Provide the (X, Y) coordinate of the cell's center where the given text is located.  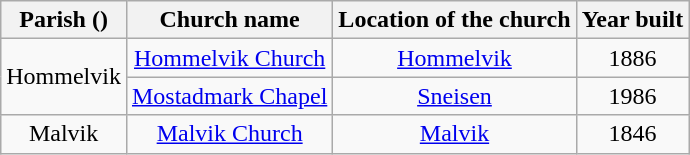
Sneisen (454, 96)
Malvik Church (229, 134)
1986 (632, 96)
Location of the church (454, 20)
Mostadmark Chapel (229, 96)
Hommelvik Church (229, 58)
Church name (229, 20)
1886 (632, 58)
1846 (632, 134)
Year built (632, 20)
Parish () (64, 20)
